Capture the cell that displays the provided text and extract its (X, Y) central coordinate. 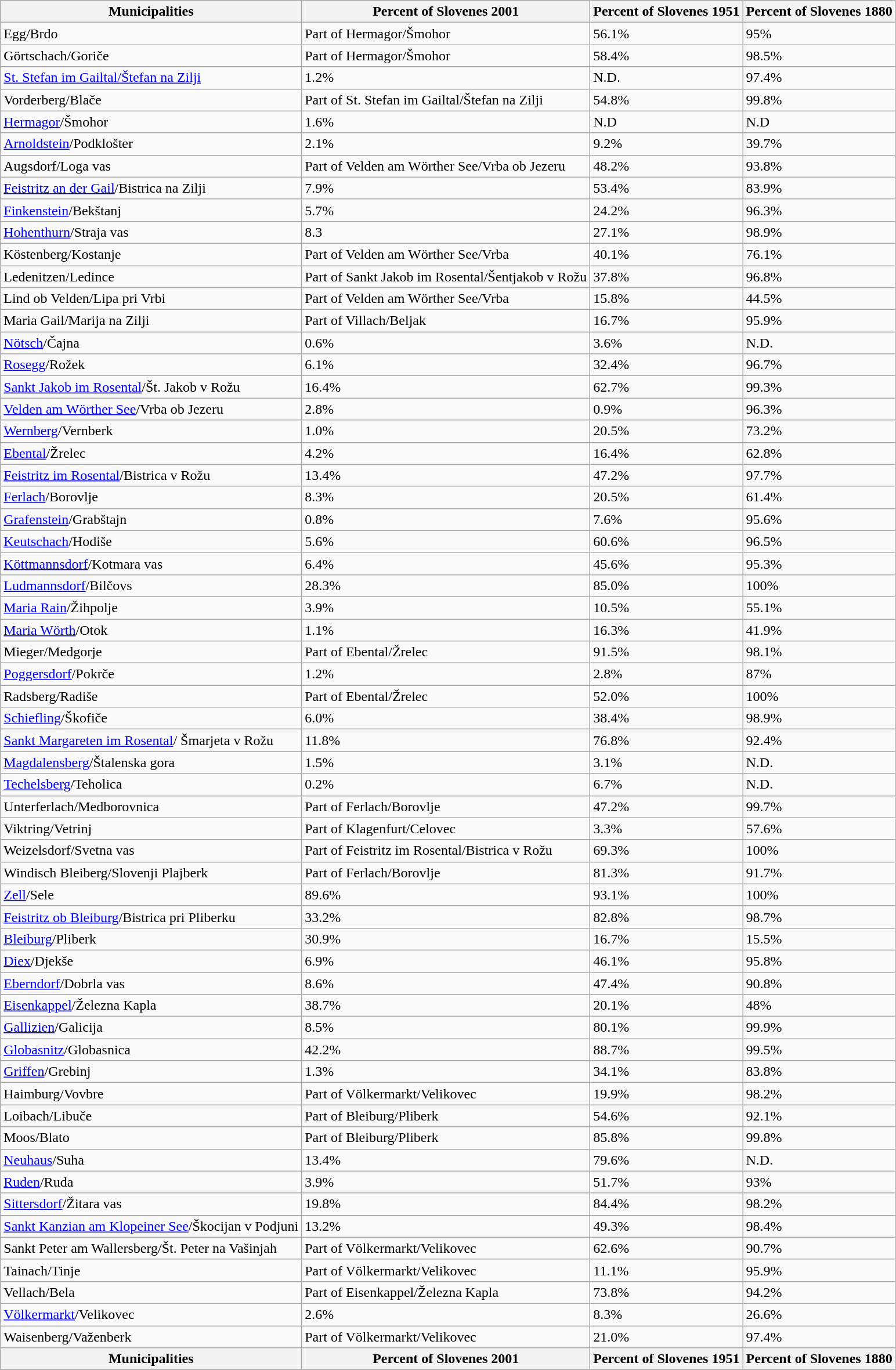
15.8% (666, 299)
99.3% (819, 387)
58.4% (666, 56)
95.3% (819, 563)
Ludmannsdorf/Bilčovs (151, 585)
94.2% (819, 1292)
Diex/Djekše (151, 961)
8.5% (446, 1028)
48.2% (666, 166)
1.0% (446, 431)
3.3% (666, 829)
Rosegg/Rožek (151, 365)
Zell/Sele (151, 895)
32.4% (666, 365)
83.9% (819, 188)
33.2% (446, 917)
95.6% (819, 519)
92.1% (819, 1116)
Görtschach/Goriče (151, 56)
Magdalensberg/Štalenska gora (151, 762)
96.7% (819, 365)
Köttmannsdorf/Kotmara vas (151, 563)
Sittersdorf/Žitara vas (151, 1204)
95% (819, 34)
Lind ob Velden/Lipa pri Vrbi (151, 299)
11.1% (666, 1270)
1.3% (446, 1072)
Poggersdorf/Pokrče (151, 674)
5.7% (446, 210)
44.5% (819, 299)
19.8% (446, 1204)
51.7% (666, 1182)
7.9% (446, 188)
1.1% (446, 630)
Part of Eisenkappel/Železna Kapla (446, 1292)
Finkenstein/Bekštanj (151, 210)
54.6% (666, 1116)
Schiefling/Škofiče (151, 718)
Part of Klagenfurt/Celovec (446, 829)
8.3 (446, 232)
99.7% (819, 807)
88.7% (666, 1050)
91.5% (666, 652)
Ebental/Žrelec (151, 453)
49.3% (666, 1226)
98.5% (819, 56)
Mieger/Medgorje (151, 652)
Sankt Kanzian am Klopeiner See/Škocijan v Podjuni (151, 1226)
46.1% (666, 961)
85.0% (666, 585)
Waisenberg/Važenberk (151, 1336)
19.9% (666, 1094)
2.6% (446, 1314)
6.1% (446, 365)
10.5% (666, 608)
0.2% (446, 785)
47.4% (666, 984)
Keutschach/Hodiše (151, 541)
Augsdorf/Loga vas (151, 166)
Unterferlach/Medborovnica (151, 807)
62.7% (666, 387)
Bleiburg/Pliberk (151, 939)
Part of Feistritz im Rosental/Bistrica v Rožu (446, 851)
38.4% (666, 718)
Globasnitz/Globasnica (151, 1050)
6.9% (446, 961)
16.3% (666, 630)
38.7% (446, 1006)
80.1% (666, 1028)
15.5% (819, 939)
Nötsch/Čajna (151, 343)
90.8% (819, 984)
1.5% (446, 762)
39.7% (819, 144)
Sankt Margareten im Rosental/ Šmarjeta v Rožu (151, 740)
48% (819, 1006)
Maria Gail/Marija na Zilji (151, 321)
69.3% (666, 851)
6.4% (446, 563)
4.2% (446, 453)
Völkermarkt/Velikovec (151, 1314)
96.5% (819, 541)
21.0% (666, 1336)
93.8% (819, 166)
Tainach/Tinje (151, 1270)
95.8% (819, 961)
Maria Wörth/Otok (151, 630)
93.1% (666, 895)
28.3% (446, 585)
6.0% (446, 718)
Feistritz ob Bleiburg/Bistrica pri Pliberku (151, 917)
84.4% (666, 1204)
41.9% (819, 630)
13.2% (446, 1226)
55.1% (819, 608)
Feistritz im Rosental/Bistrica v Rožu (151, 475)
Viktring/Vetrinj (151, 829)
27.1% (666, 232)
62.6% (666, 1248)
Vorderberg/Blače (151, 100)
9.2% (666, 144)
20.1% (666, 1006)
90.7% (819, 1248)
93% (819, 1182)
45.6% (666, 563)
Wernberg/Vernberk (151, 431)
Hermagor/Šmohor (151, 122)
3.1% (666, 762)
Haimburg/Vovbre (151, 1094)
98.7% (819, 917)
98.4% (819, 1226)
97.7% (819, 475)
8.6% (446, 984)
Sankt Peter am Wallersberg/Št. Peter na Vašinjah (151, 1248)
53.4% (666, 188)
99.5% (819, 1050)
34.1% (666, 1072)
83.8% (819, 1072)
37.8% (666, 277)
Sankt Jakob im Rosental/Št. Jakob v Rožu (151, 387)
73.8% (666, 1292)
Ruden/Ruda (151, 1182)
96.8% (819, 277)
Vellach/Bela (151, 1292)
Köstenberg/Kostanje (151, 254)
91.7% (819, 873)
73.2% (819, 431)
Part of Velden am Wörther See/Vrba ob Jezeru (446, 166)
76.1% (819, 254)
26.6% (819, 1314)
57.6% (819, 829)
5.6% (446, 541)
24.2% (666, 210)
52.0% (666, 696)
89.6% (446, 895)
Eberndorf/Dobrla vas (151, 984)
92.4% (819, 740)
Windisch Bleiberg/Slovenji Plajberk (151, 873)
82.8% (666, 917)
Part of Sankt Jakob im Rosental/Šentjakob v Rožu (446, 277)
81.3% (666, 873)
98.1% (819, 652)
Hohenthurn/Straja vas (151, 232)
Velden am Wörther See/Vrba ob Jezeru (151, 409)
79.6% (666, 1160)
Neuhaus/Suha (151, 1160)
Gallizien/Galicija (151, 1028)
40.1% (666, 254)
Griffen/Grebinj (151, 1072)
99.9% (819, 1028)
Ferlach/Borovlje (151, 497)
62.8% (819, 453)
Techelsberg/Teholica (151, 785)
76.8% (666, 740)
Moos/Blato (151, 1138)
1.6% (446, 122)
3.6% (666, 343)
Grafenstein/Grabštajn (151, 519)
0.9% (666, 409)
61.4% (819, 497)
54.8% (666, 100)
Ledenitzen/Ledince (151, 277)
Weizelsdorf/Svetna vas (151, 851)
60.6% (666, 541)
2.1% (446, 144)
Egg/Brdo (151, 34)
Maria Rain/Žihpolje (151, 608)
0.8% (446, 519)
Arnoldstein/Podklošter (151, 144)
Feistritz an der Gail/Bistrica na Zilji (151, 188)
7.6% (666, 519)
Loibach/Libuče (151, 1116)
56.1% (666, 34)
0.6% (446, 343)
85.8% (666, 1138)
42.2% (446, 1050)
Part of St. Stefan im Gailtal/Štefan na Zilji (446, 100)
87% (819, 674)
Eisenkappel/Železna Kapla (151, 1006)
30.9% (446, 939)
6.7% (666, 785)
Part of Villach/Beljak (446, 321)
Radsberg/Radiše (151, 696)
11.8% (446, 740)
St. Stefan im Gailtal/Štefan na Zilji (151, 78)
